From the cell containing the given text, extract its center point as [X, Y] coordinate. 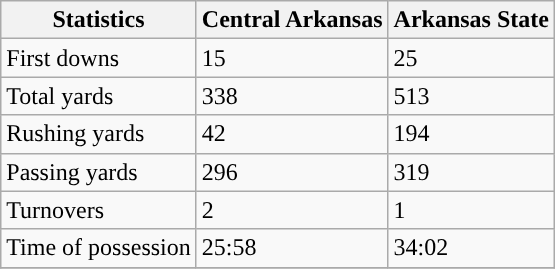
42 [292, 134]
Time of possession [99, 248]
Turnovers [99, 210]
Statistics [99, 20]
2 [292, 210]
First downs [99, 58]
34:02 [471, 248]
Central Arkansas [292, 20]
338 [292, 96]
Passing yards [99, 172]
25 [471, 58]
Arkansas State [471, 20]
319 [471, 172]
Total yards [99, 96]
1 [471, 210]
15 [292, 58]
513 [471, 96]
Rushing yards [99, 134]
25:58 [292, 248]
296 [292, 172]
194 [471, 134]
